Output the (x, y) coordinate of the center of the cell containing the given text.  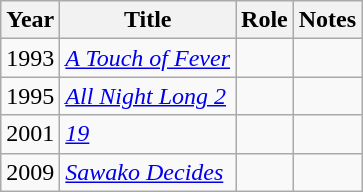
All Night Long 2 (148, 96)
A Touch of Fever (148, 58)
Title (148, 20)
19 (148, 134)
Role (265, 20)
Year (30, 20)
2001 (30, 134)
1993 (30, 58)
Sawako Decides (148, 172)
1995 (30, 96)
2009 (30, 172)
Notes (327, 20)
